Output the [x, y] coordinate of the center of the cell containing the given text.  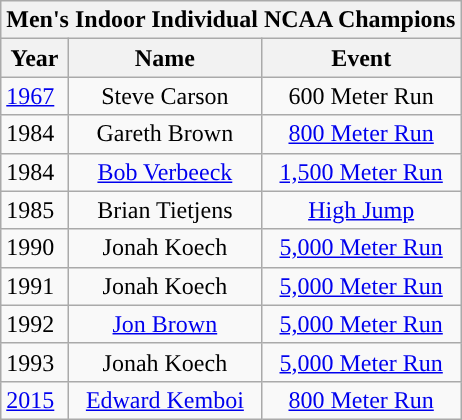
1985 [35, 210]
Steve Carson [164, 96]
2015 [35, 400]
High Jump [360, 210]
Brian Tietjens [164, 210]
1990 [35, 248]
Event [360, 58]
Year [35, 58]
Gareth Brown [164, 134]
Bob Verbeeck [164, 172]
1967 [35, 96]
Name [164, 58]
1,500 Meter Run [360, 172]
Edward Kemboi [164, 400]
1993 [35, 362]
600 Meter Run [360, 96]
Men's Indoor Individual NCAA Champions [231, 20]
1991 [35, 286]
1992 [35, 324]
Jon Brown [164, 324]
